Identify which cell holds the provided text, then report its [x, y] central coordinate. 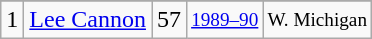
1 [12, 20]
Lee Cannon [88, 20]
1989–90 [225, 20]
W. Michigan [318, 20]
57 [170, 20]
